For the text-containing cell, return its midpoint in (X, Y) coordinate format. 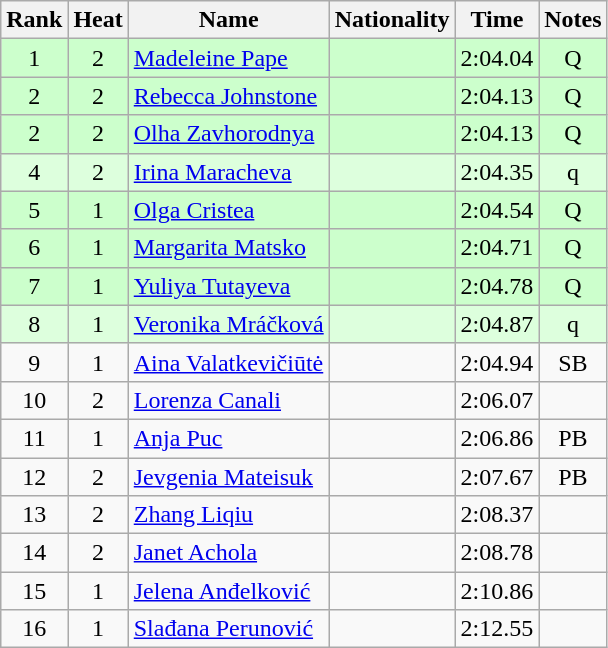
Nationality (392, 20)
Notes (573, 20)
SB (573, 362)
Jelena Anđelković (228, 591)
10 (34, 400)
Rebecca Johnstone (228, 96)
14 (34, 553)
12 (34, 477)
2:04.54 (497, 210)
Heat (98, 20)
11 (34, 438)
Anja Puc (228, 438)
4 (34, 172)
7 (34, 286)
Name (228, 20)
2:12.55 (497, 629)
2:07.67 (497, 477)
Yuliya Tutayeva (228, 286)
2:04.71 (497, 248)
2:04.04 (497, 58)
Time (497, 20)
2:06.07 (497, 400)
9 (34, 362)
8 (34, 324)
2:10.86 (497, 591)
2:08.37 (497, 515)
Jevgenia Mateisuk (228, 477)
2:08.78 (497, 553)
Veronika Mráčková (228, 324)
Slađana Perunović (228, 629)
Rank (34, 20)
2:06.86 (497, 438)
Lorenza Canali (228, 400)
2:04.87 (497, 324)
13 (34, 515)
Zhang Liqiu (228, 515)
Margarita Matsko (228, 248)
Olha Zavhorodnya (228, 134)
Olga Cristea (228, 210)
5 (34, 210)
16 (34, 629)
Aina Valatkevičiūtė (228, 362)
6 (34, 248)
15 (34, 591)
2:04.35 (497, 172)
Madeleine Pape (228, 58)
2:04.78 (497, 286)
2:04.94 (497, 362)
Janet Achola (228, 553)
Irina Maracheva (228, 172)
